For the text-containing cell, return its midpoint in [X, Y] coordinate format. 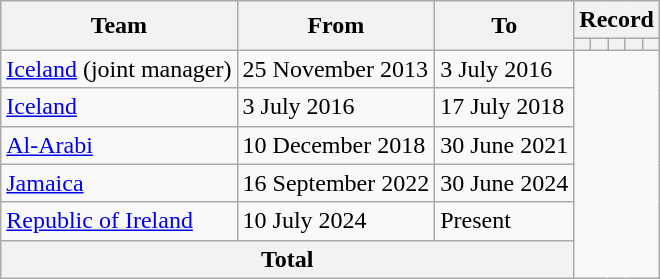
10 July 2024 [336, 221]
30 June 2021 [504, 145]
To [504, 26]
Iceland [119, 107]
From [336, 26]
25 November 2013 [336, 69]
Iceland (joint manager) [119, 69]
Record [617, 20]
17 July 2018 [504, 107]
Jamaica [119, 183]
Present [504, 221]
Total [288, 259]
16 September 2022 [336, 183]
30 June 2024 [504, 183]
Al-Arabi [119, 145]
Republic of Ireland [119, 221]
10 December 2018 [336, 145]
Team [119, 26]
